Identify which cell holds the provided text, then report its [x, y] central coordinate. 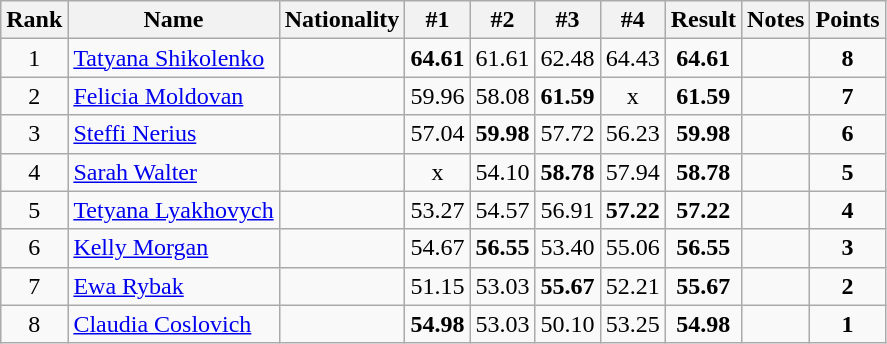
56.91 [568, 210]
53.27 [438, 210]
Points [848, 20]
Nationality [342, 20]
59.96 [438, 96]
57.04 [438, 134]
57.72 [568, 134]
55.06 [632, 248]
Felicia Moldovan [174, 96]
#1 [438, 20]
#3 [568, 20]
53.40 [568, 248]
50.10 [568, 324]
Sarah Walter [174, 172]
Ewa Rybak [174, 286]
57.94 [632, 172]
61.61 [502, 58]
Result [703, 20]
Tetyana Lyakhovych [174, 210]
54.67 [438, 248]
Tatyana Shikolenko [174, 58]
Name [174, 20]
64.43 [632, 58]
54.57 [502, 210]
56.23 [632, 134]
53.25 [632, 324]
Notes [776, 20]
52.21 [632, 286]
Steffi Nerius [174, 134]
62.48 [568, 58]
#2 [502, 20]
51.15 [438, 286]
Rank [34, 20]
#4 [632, 20]
Kelly Morgan [174, 248]
54.10 [502, 172]
Claudia Coslovich [174, 324]
58.08 [502, 96]
